For the text-containing cell, return its midpoint in [X, Y] coordinate format. 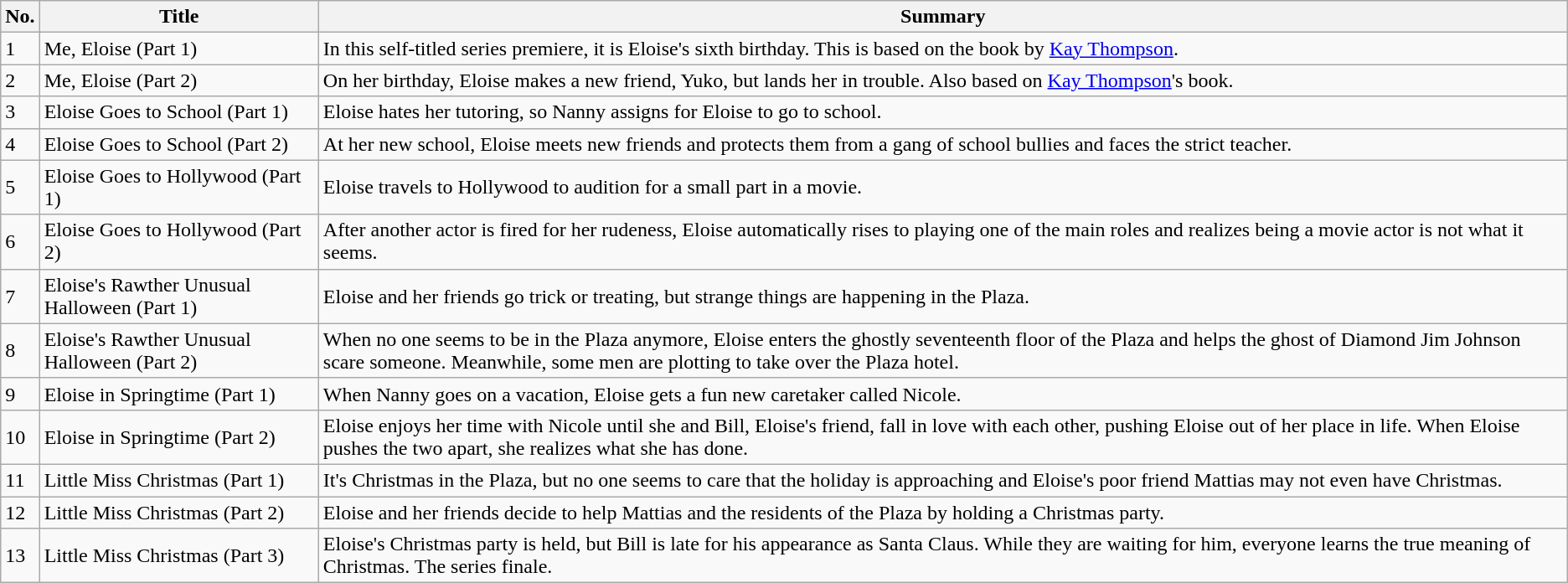
Eloise Goes to School (Part 2) [179, 144]
Eloise and her friends go trick or treating, but strange things are happening in the Plaza. [943, 297]
7 [20, 297]
Me, Eloise (Part 2) [179, 80]
12 [20, 512]
Eloise travels to Hollywood to audition for a small part in a movie. [943, 188]
It's Christmas in the Plaza, but no one seems to care that the holiday is approaching and Eloise's poor friend Mattias may not even have Christmas. [943, 480]
8 [20, 350]
Title [179, 17]
Eloise and her friends decide to help Mattias and the residents of the Plaza by holding a Christmas party. [943, 512]
2 [20, 80]
Little Miss Christmas (Part 1) [179, 480]
Eloise Goes to Hollywood (Part 2) [179, 241]
Little Miss Christmas (Part 2) [179, 512]
Eloise Goes to School (Part 1) [179, 112]
11 [20, 480]
Little Miss Christmas (Part 3) [179, 556]
On her birthday, Eloise makes a new friend, Yuko, but lands her in trouble. Also based on Kay Thompson's book. [943, 80]
No. [20, 17]
6 [20, 241]
Eloise's Rawther Unusual Halloween (Part 1) [179, 297]
Eloise in Springtime (Part 2) [179, 437]
10 [20, 437]
4 [20, 144]
9 [20, 394]
5 [20, 188]
Eloise in Springtime (Part 1) [179, 394]
When Nanny goes on a vacation, Eloise gets a fun new caretaker called Nicole. [943, 394]
Eloise hates her tutoring, so Nanny assigns for Eloise to go to school. [943, 112]
At her new school, Eloise meets new friends and protects them from a gang of school bullies and faces the strict teacher. [943, 144]
Eloise Goes to Hollywood (Part 1) [179, 188]
3 [20, 112]
13 [20, 556]
Me, Eloise (Part 1) [179, 49]
In this self-titled series premiere, it is Eloise's sixth birthday. This is based on the book by Kay Thompson. [943, 49]
Summary [943, 17]
Eloise's Rawther Unusual Halloween (Part 2) [179, 350]
1 [20, 49]
